Scan for the cell matching the given text and deliver its [x, y] coordinate at center. 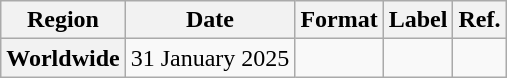
Label [418, 20]
31 January 2025 [210, 58]
Date [210, 20]
Region [63, 20]
Ref. [480, 20]
Worldwide [63, 58]
Format [339, 20]
